Provide the [x, y] coordinate of the cell's center where the given text is located.  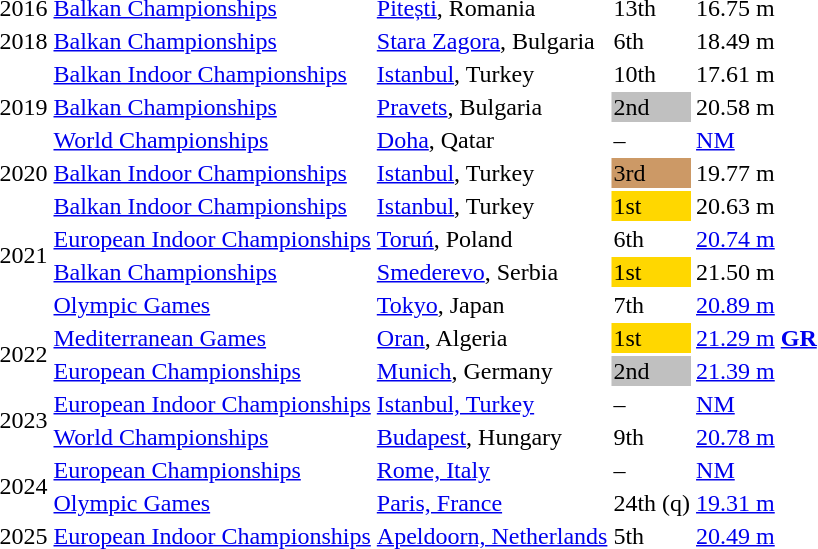
Doha, Qatar [492, 140]
Stara Zagora, Bulgaria [492, 41]
9th [652, 437]
Munich, Germany [492, 371]
Paris, France [492, 503]
3rd [652, 173]
Toruń, Poland [492, 239]
10th [652, 74]
Tokyo, Japan [492, 305]
Mediterranean Games [212, 338]
Pravets, Bulgaria [492, 107]
Budapest, Hungary [492, 437]
Oran, Algeria [492, 338]
24th (q) [652, 503]
Rome, Italy [492, 470]
7th [652, 305]
Smederevo, Serbia [492, 272]
